Provide the (X, Y) coordinate of the cell's center where the given text is located.  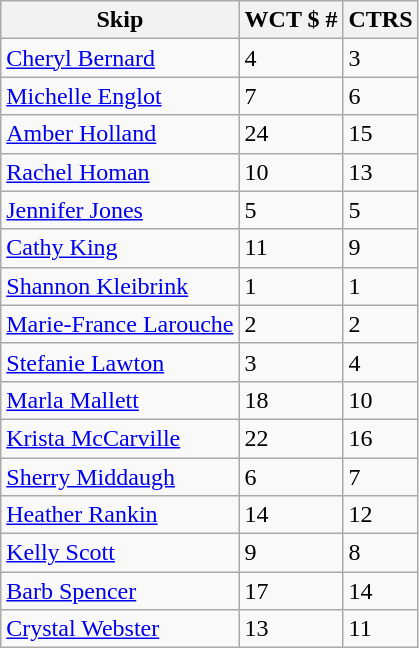
Crystal Webster (120, 629)
Shannon Kleibrink (120, 286)
24 (291, 134)
15 (380, 134)
18 (291, 400)
Marla Mallett (120, 400)
Cheryl Bernard (120, 58)
Barb Spencer (120, 591)
Rachel Homan (120, 172)
16 (380, 438)
8 (380, 553)
12 (380, 515)
Sherry Middaugh (120, 477)
Jennifer Jones (120, 210)
17 (291, 591)
Cathy King (120, 248)
Heather Rankin (120, 515)
Michelle Englot (120, 96)
22 (291, 438)
CTRS (380, 20)
Stefanie Lawton (120, 362)
WCT $ # (291, 20)
Kelly Scott (120, 553)
Marie-France Larouche (120, 324)
Krista McCarville (120, 438)
Skip (120, 20)
Amber Holland (120, 134)
